Locate the cell with the specified text and output its (X, Y) center coordinate. 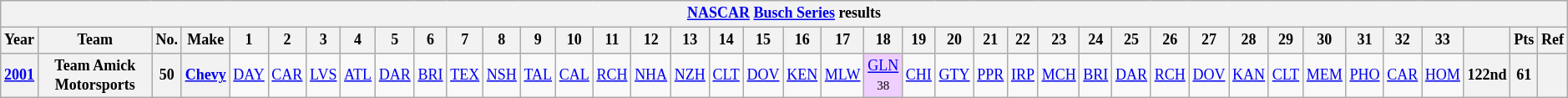
9 (538, 40)
2 (287, 40)
ATL (358, 75)
20 (954, 40)
3 (324, 40)
28 (1249, 40)
PPR (990, 75)
27 (1209, 40)
15 (763, 40)
5 (394, 40)
DAY (249, 75)
MLW (843, 75)
6 (431, 40)
No. (167, 40)
TEX (465, 75)
GLN38 (883, 75)
NHA (651, 75)
29 (1286, 40)
17 (843, 40)
30 (1324, 40)
Team (95, 40)
14 (726, 40)
4 (358, 40)
KAN (1249, 75)
KEN (802, 75)
TAL (538, 75)
NZH (690, 75)
18 (883, 40)
13 (690, 40)
Chevy (205, 75)
10 (574, 40)
24 (1095, 40)
11 (612, 40)
NASCAR Busch Series results (784, 13)
Pts (1525, 40)
50 (167, 75)
122nd (1487, 75)
12 (651, 40)
2001 (20, 75)
16 (802, 40)
Team Amick Motorsports (95, 75)
7 (465, 40)
8 (501, 40)
61 (1525, 75)
1 (249, 40)
CHI (919, 75)
GTY (954, 75)
31 (1364, 40)
MCH (1059, 75)
21 (990, 40)
IRP (1024, 75)
CAL (574, 75)
Make (205, 40)
LVS (324, 75)
MEM (1324, 75)
HOM (1443, 75)
25 (1132, 40)
Year (20, 40)
32 (1403, 40)
26 (1170, 40)
22 (1024, 40)
PHO (1364, 75)
33 (1443, 40)
Ref (1553, 40)
19 (919, 40)
NSH (501, 75)
23 (1059, 40)
